Extract the (X, Y) coordinate from the center of the cell holding the provided text.  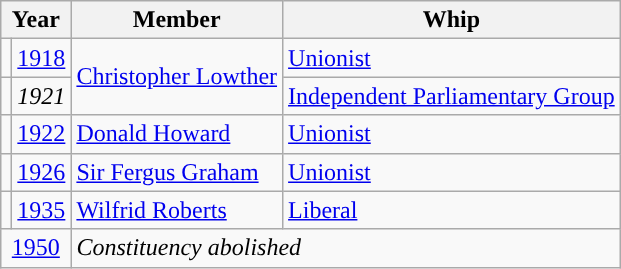
Independent Parliamentary Group (452, 96)
Donald Howard (177, 134)
1922 (42, 134)
Whip (452, 20)
Member (177, 20)
1918 (42, 58)
1926 (42, 172)
Liberal (452, 210)
Year (36, 20)
Wilfrid Roberts (177, 210)
Christopher Lowther (177, 77)
1950 (36, 248)
1935 (42, 210)
Constituency abolished (346, 248)
Sir Fergus Graham (177, 172)
1921 (42, 96)
